Output the (X, Y) coordinate of the center of the cell containing the given text.  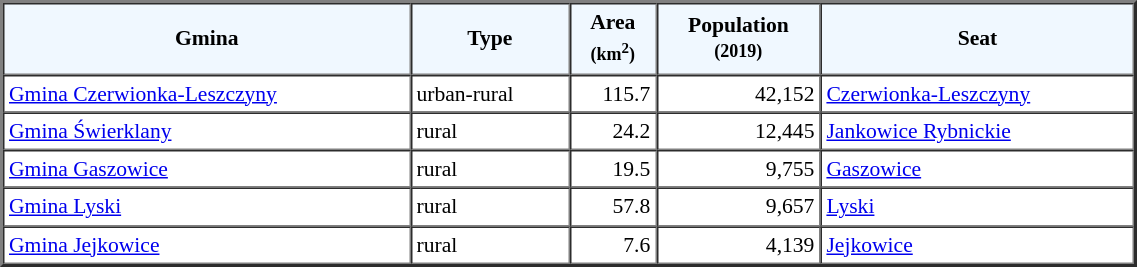
57.8 (612, 207)
Gmina Jejkowice (206, 245)
Gmina (206, 38)
Seat (977, 38)
12,445 (738, 131)
Gmina Lyski (206, 207)
urban-rural (490, 93)
9,657 (738, 207)
Lyski (977, 207)
24.2 (612, 131)
4,139 (738, 245)
Gmina Świerklany (206, 131)
115.7 (612, 93)
Population(2019) (738, 38)
Gmina Gaszowice (206, 169)
7.6 (612, 245)
19.5 (612, 169)
Jejkowice (977, 245)
Type (490, 38)
Czerwionka-Leszczyny (977, 93)
42,152 (738, 93)
Gaszowice (977, 169)
Gmina Czerwionka-Leszczyny (206, 93)
Area(km2) (612, 38)
9,755 (738, 169)
Jankowice Rybnickie (977, 131)
